Search for the cell housing the specified text and yield its (x, y) center coordinate. 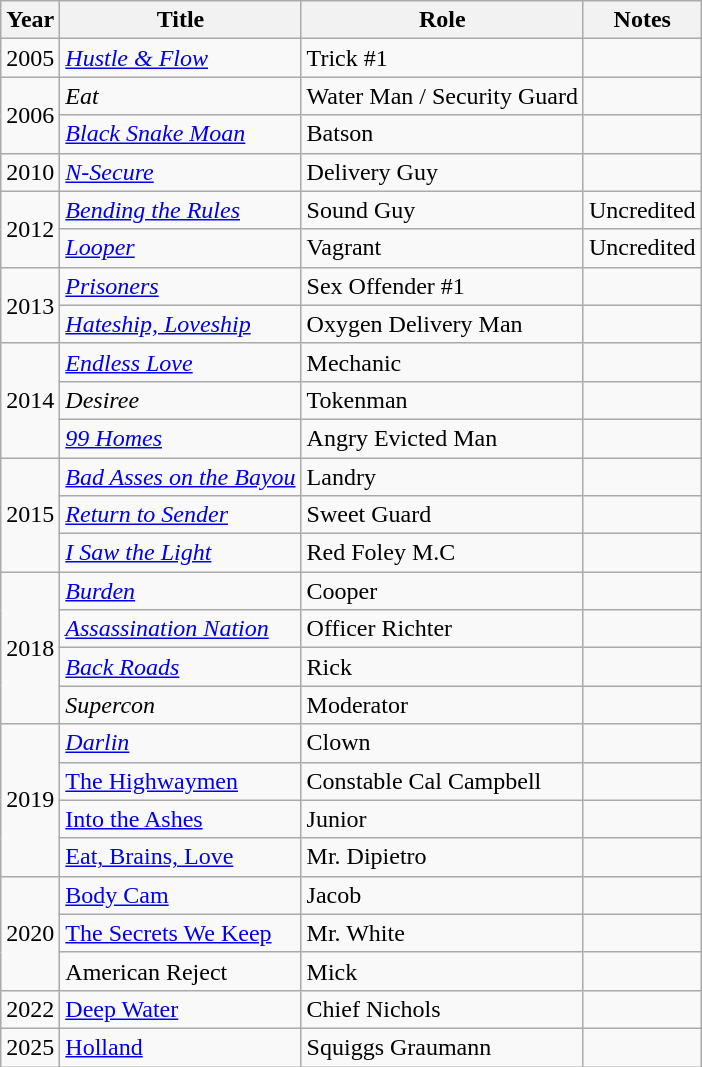
2020 (30, 933)
Role (442, 20)
Title (180, 20)
2025 (30, 1047)
Back Roads (180, 667)
Mick (442, 971)
Oxygen Delivery Man (442, 324)
Angry Evicted Man (442, 438)
Mr. Dipietro (442, 857)
Landry (442, 477)
2010 (30, 172)
N-Secure (180, 172)
Notes (642, 20)
Vagrant (442, 248)
2019 (30, 800)
Prisoners (180, 286)
Body Cam (180, 895)
The Highwaymen (180, 781)
Sweet Guard (442, 515)
Junior (442, 819)
Bending the Rules (180, 210)
Holland (180, 1047)
Endless Love (180, 362)
Eat (180, 96)
Constable Cal Campbell (442, 781)
Eat, Brains, Love (180, 857)
Supercon (180, 705)
Assassination Nation (180, 629)
Return to Sender (180, 515)
Water Man / Security Guard (442, 96)
Looper (180, 248)
Jacob (442, 895)
Delivery Guy (442, 172)
Rick (442, 667)
2015 (30, 515)
Into the Ashes (180, 819)
Desiree (180, 400)
Mechanic (442, 362)
Batson (442, 134)
Black Snake Moan (180, 134)
Mr. White (442, 933)
Officer Richter (442, 629)
Clown (442, 743)
Darlin (180, 743)
Squiggs Graumann (442, 1047)
Trick #1 (442, 58)
Chief Nichols (442, 1009)
Tokenman (442, 400)
American Reject (180, 971)
2005 (30, 58)
2018 (30, 648)
2022 (30, 1009)
Year (30, 20)
2012 (30, 229)
99 Homes (180, 438)
2014 (30, 400)
Sex Offender #1 (442, 286)
Red Foley M.C (442, 553)
Hateship, Loveship (180, 324)
Sound Guy (442, 210)
Cooper (442, 591)
The Secrets We Keep (180, 933)
Hustle & Flow (180, 58)
Moderator (442, 705)
2013 (30, 305)
Bad Asses on the Bayou (180, 477)
Burden (180, 591)
2006 (30, 115)
Deep Water (180, 1009)
I Saw the Light (180, 553)
